Output the [X, Y] coordinate of the center of the cell containing the given text.  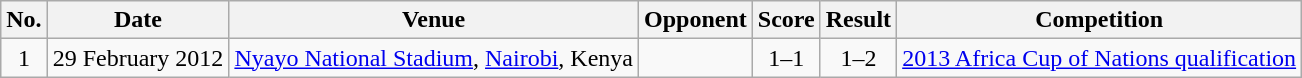
Score [786, 20]
1 [24, 58]
1–2 [858, 58]
Date [138, 20]
29 February 2012 [138, 58]
No. [24, 20]
1–1 [786, 58]
Venue [434, 20]
Result [858, 20]
Opponent [696, 20]
Competition [1100, 20]
2013 Africa Cup of Nations qualification [1100, 58]
Nyayo National Stadium, Nairobi, Kenya [434, 58]
